For the text-containing cell, return its midpoint in (X, Y) coordinate format. 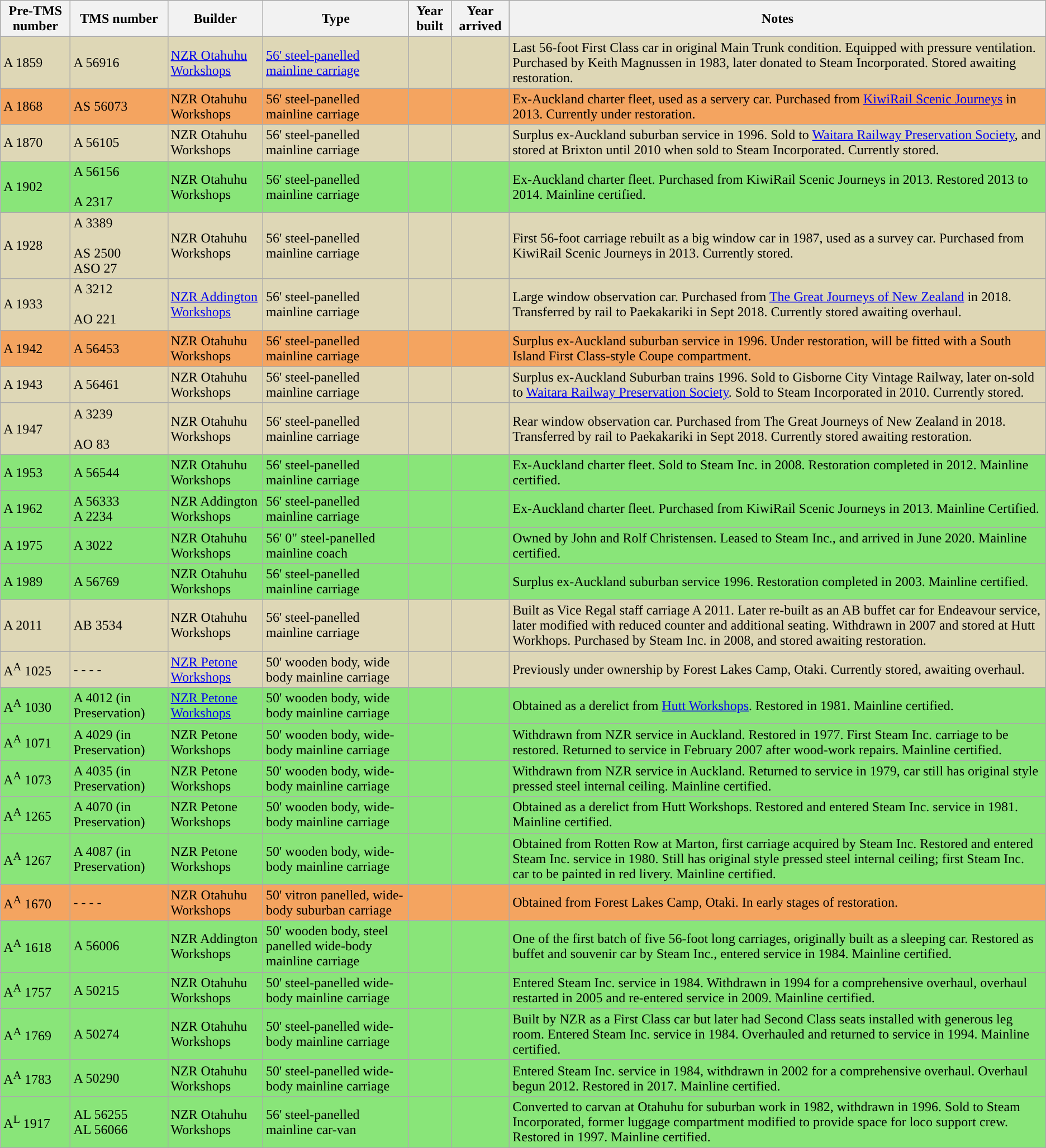
First 56-foot carriage rebuilt as a big window car in 1987, used as a survey car. Purchased from KiwiRail Scenic Journeys in 2013. Currently stored. (778, 246)
A 56769 (119, 582)
A 4087 (in Preservation) (119, 859)
AA 1618 (36, 946)
A 3389AS 2500 ASO 27 (119, 246)
AA 1265 (36, 814)
A 50290 (119, 1078)
Pre-TMS number (36, 19)
56' steel-panelled mainline car-van (335, 1122)
AA 1757 (36, 990)
Ex-Auckland charter fleet. Sold to Steam Inc. in 2008. Restoration completed in 2012. Mainline certified. (778, 473)
Previously under ownership by Forest Lakes Camp, Otaki. Currently stored, awaiting overhaul. (778, 669)
A 2011 (36, 626)
A 50274 (119, 1034)
AA 1670 (36, 903)
A 50215 (119, 990)
Obtained as a derelict from Hutt Workshops. Restored and entered Steam Inc. service in 1981. Mainline certified. (778, 814)
A 56156A 2317 (119, 187)
A 1943 (36, 384)
A 1962 (36, 508)
Year arrived (480, 19)
AA 1073 (36, 779)
50' vitron panelled, wide-body suburban carriage (335, 903)
A 4035 (in Preservation) (119, 779)
Ex-Auckland charter fleet. Purchased from KiwiRail Scenic Journeys in 2013. Restored 2013 to 2014. Mainline certified. (778, 187)
AA 1783 (36, 1078)
A 3212AO 221 (119, 304)
A 1953 (36, 473)
A 1859 (36, 63)
A 1942 (36, 349)
A 56333A 2234 (119, 508)
AA 1030 (36, 706)
TMS number (119, 19)
A 3022 (119, 545)
A 4029 (in Preservation) (119, 742)
56' 0" steel-panelled mainline coach (335, 545)
Year built (430, 19)
AA 1071 (36, 742)
AL 1917 (36, 1122)
A 1870 (36, 143)
Builder (215, 19)
Obtained from Forest Lakes Camp, Otaki. In early stages of restoration. (778, 903)
Surplus ex-Auckland suburban service 1996. Restoration completed in 2003. Mainline certified. (778, 582)
A 4012 (in Preservation) (119, 706)
AS 56073 (119, 106)
A 1975 (36, 545)
AA 1025 (36, 669)
AA 1267 (36, 859)
A 56544 (119, 473)
AL 56255AL 56066 (119, 1122)
Obtained as a derelict from Hutt Workshops. Restored in 1981. Mainline certified. (778, 706)
A 4070 (in Preservation) (119, 814)
A 1928 (36, 246)
Owned by John and Rolf Christensen. Leased to Steam Inc., and arrived in June 2020. Mainline certified. (778, 545)
Type (335, 19)
AB 3534 (119, 626)
Entered Steam Inc. service in 1984, withdrawn in 2002 for a comprehensive overhaul. Overhaul begun 2012. Restored in 2017. Mainline certified. (778, 1078)
A 1902 (36, 187)
A 1989 (36, 582)
Ex-Auckland charter fleet. Purchased from KiwiRail Scenic Journeys in 2013. Mainline Certified. (778, 508)
A 1947 (36, 428)
A 56006 (119, 946)
A 1868 (36, 106)
Surplus ex-Auckland suburban service in 1996. Under restoration, will be fitted with a South Island First Class-style Coupe compartment. (778, 349)
A 3239AO 83 (119, 428)
50' wooden body, steel panelled wide-body mainline carriage (335, 946)
AA 1769 (36, 1034)
A 1933 (36, 304)
Ex-Auckland charter fleet, used as a servery car. Purchased from KiwiRail Scenic Journeys in 2013. Currently under restoration. (778, 106)
A 56105 (119, 143)
A 56453 (119, 349)
Withdrawn from NZR service in Auckland. Returned to service in 1979, car still has original style pressed steel internal ceiling. Mainline certified. (778, 779)
Notes (778, 19)
A 56461 (119, 384)
A 56916 (119, 63)
